Pinpoint the cell where the given text exists, returning its (X, Y) midpoint coordinate. 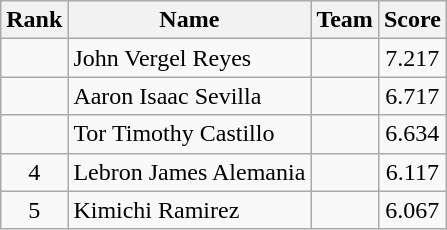
Lebron James Alemania (190, 172)
Score (412, 20)
6.717 (412, 96)
Team (345, 20)
Aaron Isaac Sevilla (190, 96)
John Vergel Reyes (190, 58)
6.117 (412, 172)
Tor Timothy Castillo (190, 134)
6.067 (412, 210)
Rank (34, 20)
7.217 (412, 58)
6.634 (412, 134)
Kimichi Ramirez (190, 210)
4 (34, 172)
5 (34, 210)
Name (190, 20)
